Find where the given text appears and provide that cell's center as [X, Y] coordinate. 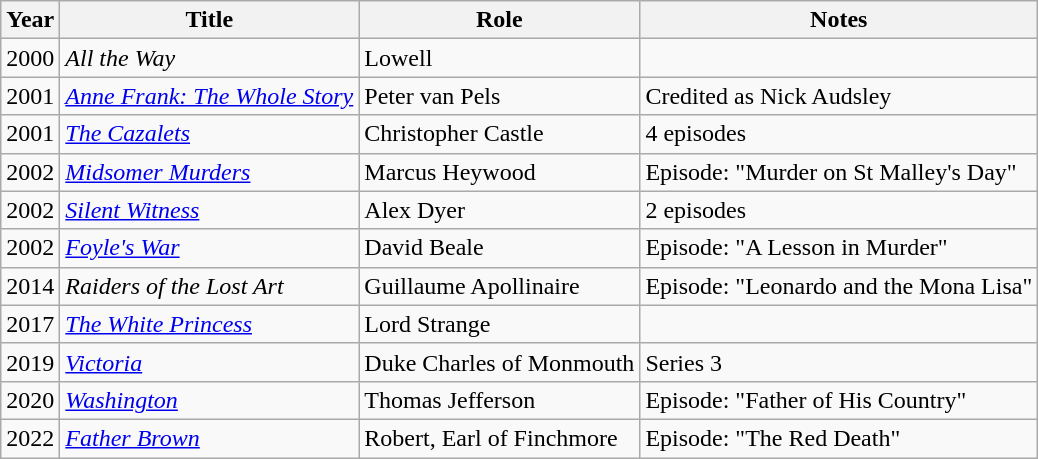
Victoria [210, 362]
Father Brown [210, 438]
Guillaume Apollinaire [500, 286]
Year [30, 20]
Episode: "Father of His Country" [839, 400]
Silent Witness [210, 210]
Series 3 [839, 362]
2 episodes [839, 210]
David Beale [500, 248]
The White Princess [210, 324]
Peter van Pels [500, 96]
Thomas Jefferson [500, 400]
2020 [30, 400]
Alex Dyer [500, 210]
Washington [210, 400]
Episode: "A Lesson in Murder" [839, 248]
2017 [30, 324]
The Cazalets [210, 134]
Anne Frank: The Whole Story [210, 96]
Foyle's War [210, 248]
Credited as Nick Audsley [839, 96]
Robert, Earl of Finchmore [500, 438]
2019 [30, 362]
Notes [839, 20]
Christopher Castle [500, 134]
Marcus Heywood [500, 172]
Duke Charles of Monmouth [500, 362]
Episode: "Leonardo and the Mona Lisa" [839, 286]
Episode: "The Red Death" [839, 438]
Lord Strange [500, 324]
Episode: "Murder on St Malley's Day" [839, 172]
Title [210, 20]
Midsomer Murders [210, 172]
2014 [30, 286]
Raiders of the Lost Art [210, 286]
All the Way [210, 58]
2022 [30, 438]
4 episodes [839, 134]
2000 [30, 58]
Lowell [500, 58]
Role [500, 20]
